Scan for the cell matching the given text and deliver its [X, Y] coordinate at center. 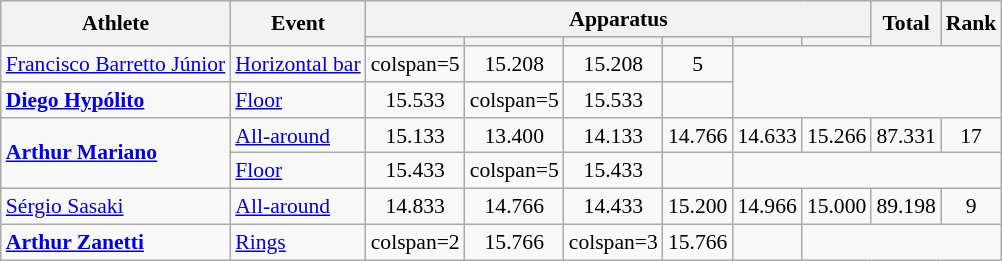
Athlete [116, 24]
Apparatus [619, 19]
14.833 [416, 207]
Arthur Zanetti [116, 243]
colspan=3 [614, 243]
14.633 [766, 136]
15.200 [698, 207]
14.133 [614, 136]
14.433 [614, 207]
89.198 [906, 207]
9 [972, 207]
Sérgio Sasaki [116, 207]
Rank [972, 24]
Arthur Mariano [116, 154]
15.133 [416, 136]
15.000 [836, 207]
Francisco Barretto Júnior [116, 64]
Total [906, 24]
15.266 [836, 136]
Event [298, 24]
87.331 [906, 136]
colspan=2 [416, 243]
17 [972, 136]
5 [698, 64]
14.966 [766, 207]
13.400 [514, 136]
Rings [298, 243]
Diego Hypólito [116, 100]
Horizontal bar [298, 64]
